Search for the cell housing the specified text and yield its [x, y] center coordinate. 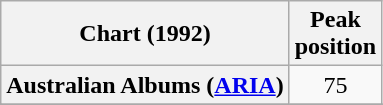
Australian Albums (ARIA) [145, 85]
75 [335, 85]
Peakposition [335, 34]
Chart (1992) [145, 34]
